Pinpoint the cell where the given text exists, returning its [X, Y] midpoint coordinate. 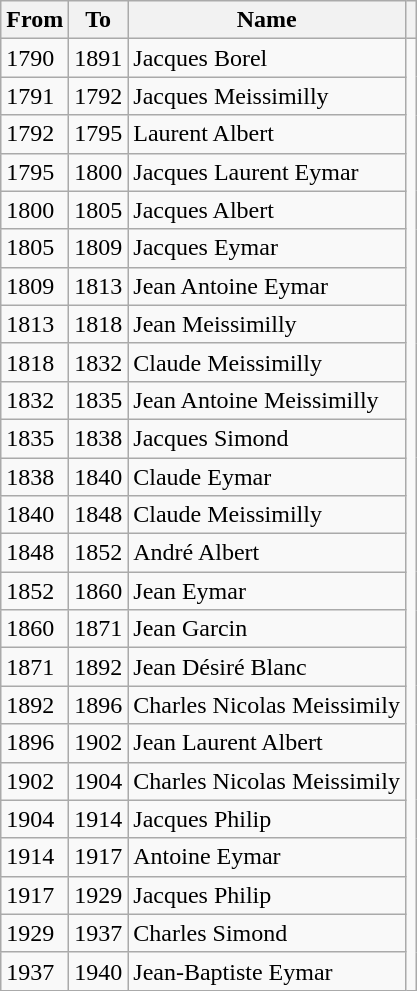
Jacques Eymar [267, 248]
To [98, 20]
Name [267, 20]
Jacques Simond [267, 438]
Jean Eymar [267, 591]
1790 [35, 58]
From [35, 20]
Charles Simond [267, 933]
André Albert [267, 553]
Jean Laurent Albert [267, 743]
Jean Désiré Blanc [267, 667]
Jacques Albert [267, 210]
Claude Eymar [267, 477]
Jacques Laurent Eymar [267, 172]
Antoine Eymar [267, 857]
Jean Meissimilly [267, 324]
1940 [98, 971]
Laurent Albert [267, 134]
Jean Garcin [267, 629]
Jean-Baptiste Eymar [267, 971]
1891 [98, 58]
Jean Antoine Eymar [267, 286]
Jean Antoine Meissimilly [267, 400]
Jacques Meissimilly [267, 96]
1791 [35, 96]
Jacques Borel [267, 58]
